Locate the cell with the specified text and output its (x, y) center coordinate. 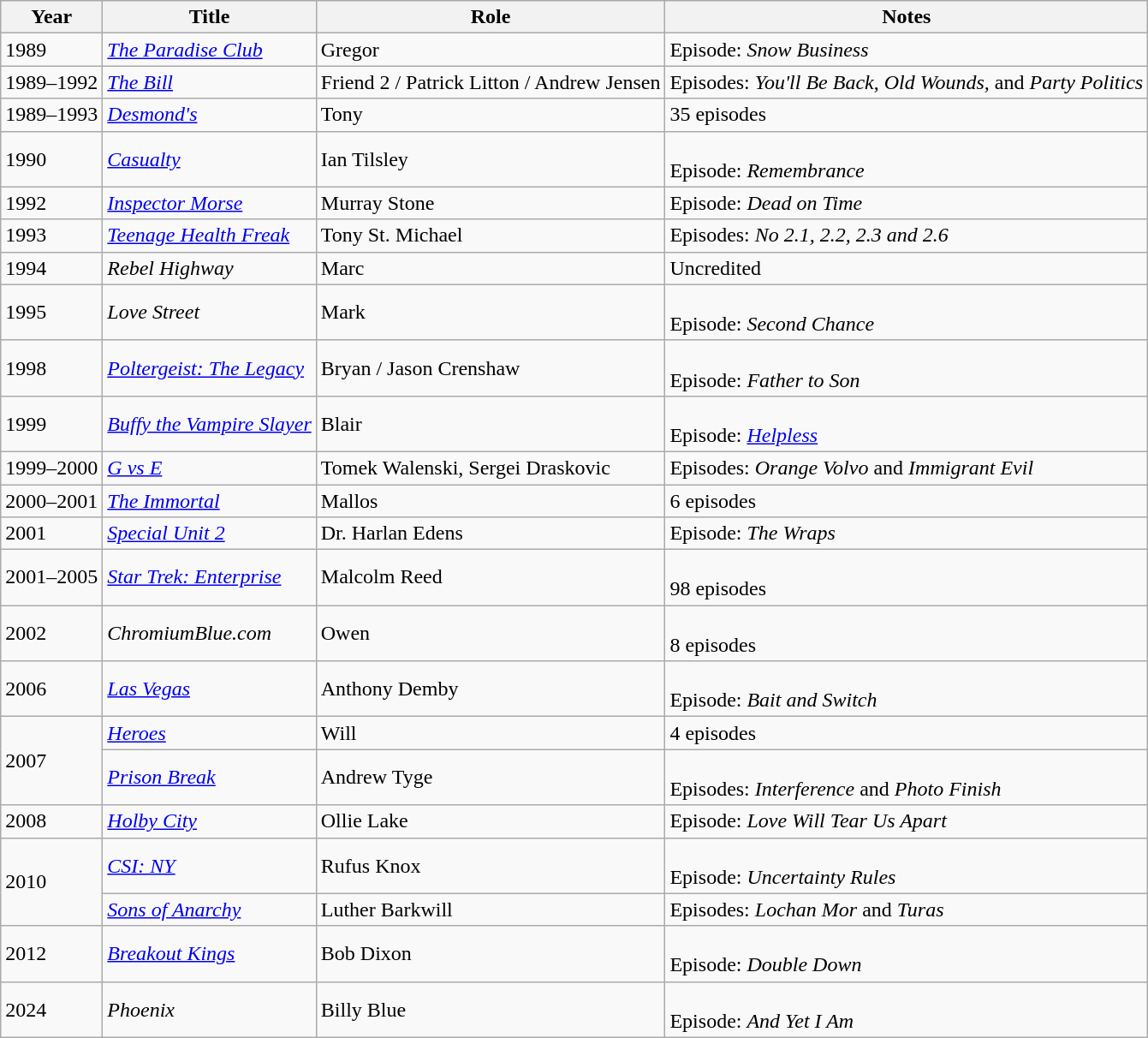
Episode: Love Will Tear Us Apart (907, 821)
2001–2005 (51, 577)
Malcolm Reed (491, 577)
Phoenix (209, 1009)
Poltergeist: The Legacy (209, 368)
Tomek Walenski, Sergei Draskovic (491, 468)
2024 (51, 1009)
Luther Barkwill (491, 910)
Episodes: No 2.1, 2.2, 2.3 and 2.6 (907, 236)
Year (51, 17)
Notes (907, 17)
Holby City (209, 821)
Buffy the Vampire Slayer (209, 423)
Bob Dixon (491, 954)
Heroes (209, 733)
Episode: Remembrance (907, 159)
Inspector Morse (209, 203)
1989 (51, 50)
1989–1993 (51, 115)
Ollie Lake (491, 821)
Dr. Harlan Edens (491, 534)
2008 (51, 821)
35 episodes (907, 115)
98 episodes (907, 577)
Las Vegas (209, 689)
Sons of Anarchy (209, 910)
Andrew Tyge (491, 778)
Episode: And Yet I Am (907, 1009)
Blair (491, 423)
1992 (51, 203)
6 episodes (907, 501)
Tony (491, 115)
Episode: Father to Son (907, 368)
2010 (51, 882)
Episode: Snow Business (907, 50)
Tony St. Michael (491, 236)
ChromiumBlue.com (209, 634)
Anthony Demby (491, 689)
Love Street (209, 312)
Casualty (209, 159)
1990 (51, 159)
Uncredited (907, 268)
Episodes: Lochan Mor and Turas (907, 910)
Episode: Second Chance (907, 312)
Ian Tilsley (491, 159)
Marc (491, 268)
Role (491, 17)
CSI: NY (209, 865)
Gregor (491, 50)
1989–1992 (51, 82)
The Immortal (209, 501)
Billy Blue (491, 1009)
Mallos (491, 501)
Mark (491, 312)
2006 (51, 689)
1994 (51, 268)
Breakout Kings (209, 954)
Star Trek: Enterprise (209, 577)
Desmond's (209, 115)
2001 (51, 534)
Episode: Dead on Time (907, 203)
Rebel Highway (209, 268)
1998 (51, 368)
2007 (51, 761)
1993 (51, 236)
4 episodes (907, 733)
8 episodes (907, 634)
Title (209, 17)
2000–2001 (51, 501)
Special Unit 2 (209, 534)
Teenage Health Freak (209, 236)
The Paradise Club (209, 50)
1995 (51, 312)
Episodes: Orange Volvo and Immigrant Evil (907, 468)
2012 (51, 954)
The Bill (209, 82)
Rufus Knox (491, 865)
Episode: The Wraps (907, 534)
Episode: Bait and Switch (907, 689)
Bryan / Jason Crenshaw (491, 368)
Episode: Uncertainty Rules (907, 865)
G vs E (209, 468)
Owen (491, 634)
2002 (51, 634)
1999 (51, 423)
Prison Break (209, 778)
Episode: Double Down (907, 954)
1999–2000 (51, 468)
Friend 2 / Patrick Litton / Andrew Jensen (491, 82)
Murray Stone (491, 203)
Episode: Helpless (907, 423)
Will (491, 733)
Episodes: You'll Be Back, Old Wounds, and Party Politics (907, 82)
Episodes: Interference and Photo Finish (907, 778)
